Return (x, y) of the center of cell containing provided text 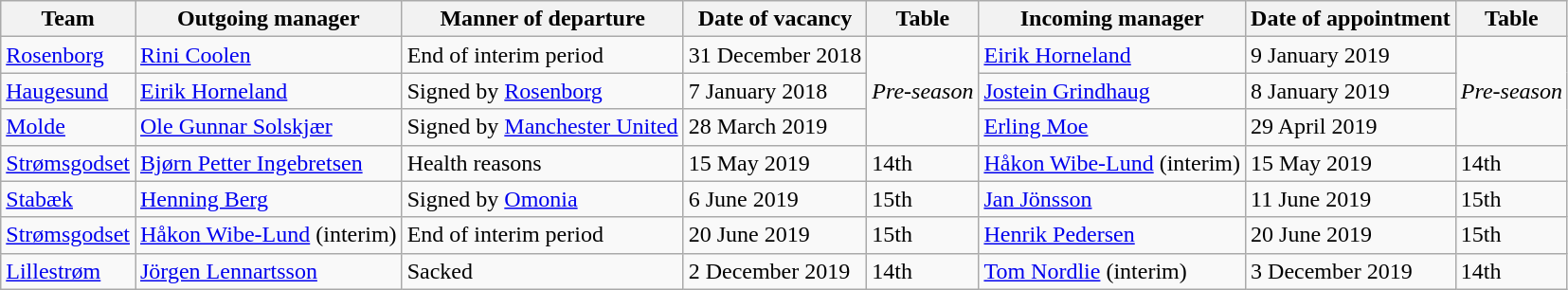
Henrik Pedersen (1112, 235)
Rini Coolen (268, 55)
Bjørn Petter Ingebretsen (268, 163)
Sacked (542, 271)
Date of appointment (1351, 19)
29 April 2019 (1351, 127)
Signed by Manchester United (542, 127)
Lillestrøm (68, 271)
Signed by Rosenborg (542, 91)
Haugesund (68, 91)
Team (68, 19)
9 January 2019 (1351, 55)
Molde (68, 127)
8 January 2019 (1351, 91)
3 December 2019 (1351, 271)
Manner of departure (542, 19)
Ole Gunnar Solskjær (268, 127)
Henning Berg (268, 199)
Stabæk (68, 199)
Jörgen Lennartsson (268, 271)
7 January 2018 (775, 91)
Tom Nordlie (interim) (1112, 271)
28 March 2019 (775, 127)
Outgoing manager (268, 19)
Jan Jönsson (1112, 199)
31 December 2018 (775, 55)
Erling Moe (1112, 127)
Signed by Omonia (542, 199)
Rosenborg (68, 55)
Incoming manager (1112, 19)
Date of vacancy (775, 19)
11 June 2019 (1351, 199)
6 June 2019 (775, 199)
2 December 2019 (775, 271)
Health reasons (542, 163)
Jostein Grindhaug (1112, 91)
